Identify which cell holds the provided text, then report its (X, Y) central coordinate. 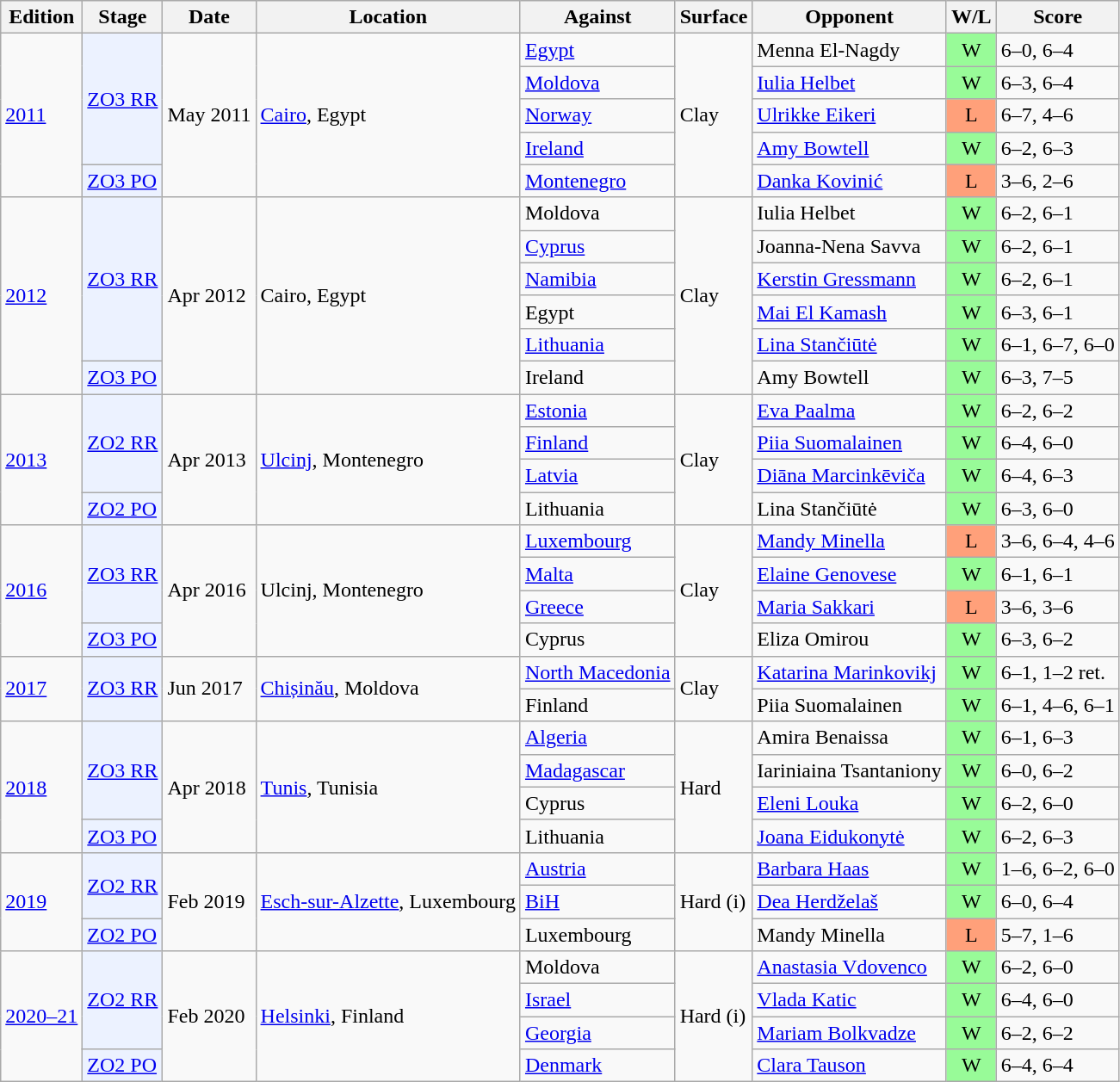
Helsinki, Finland (387, 1017)
2013 (41, 460)
W/L (971, 17)
Kerstin Gressmann (850, 279)
3–6, 3–6 (1057, 607)
6–3, 6–1 (1057, 312)
Stage (122, 17)
Clara Tauson (850, 1066)
Chișinău, Moldova (387, 689)
Eva Paalma (850, 411)
Feb 2020 (209, 1017)
Amira Benaissa (850, 738)
Maria Sakkari (850, 607)
6–1, 6–7, 6–0 (1057, 344)
Jun 2017 (209, 689)
Tunis, Tunisia (387, 787)
6–3, 6–4 (1057, 83)
Greece (597, 607)
Opponent (850, 17)
2012 (41, 295)
Menna El-Nagdy (850, 50)
2019 (41, 901)
6–0, 6–2 (1057, 770)
Score (1057, 17)
Georgia (597, 1033)
6–1, 6–1 (1057, 574)
Algeria (597, 738)
Anastasia Vdovenco (850, 968)
Feb 2019 (209, 901)
Diāna Marcinkēviča (850, 476)
2018 (41, 787)
Barbara Haas (850, 869)
2020–21 (41, 1017)
6–4, 6–3 (1057, 476)
6–3, 6–2 (1057, 640)
Malta (597, 574)
2016 (41, 590)
Apr 2016 (209, 590)
Eleni Louka (850, 803)
6–7, 4–6 (1057, 115)
Ulrikke Eikeri (850, 115)
3–6, 2–6 (1057, 181)
North Macedonia (597, 672)
Against (597, 17)
2017 (41, 689)
Apr 2013 (209, 460)
3–6, 6–4, 4–6 (1057, 541)
Location (387, 17)
Danka Kovinić (850, 181)
Katarina Marinkovikj (850, 672)
Esch-sur-Alzette, Luxembourg (387, 901)
Denmark (597, 1066)
Apr 2012 (209, 295)
Israel (597, 1000)
Mariam Bolkvadze (850, 1033)
Iariniaina Tsantaniony (850, 770)
2011 (41, 115)
BiH (597, 901)
Joanna-Nena Savva (850, 246)
Eliza Omirou (850, 640)
Surface (714, 17)
May 2011 (209, 115)
5–7, 1–6 (1057, 934)
Edition (41, 17)
1–6, 6–2, 6–0 (1057, 869)
Apr 2018 (209, 787)
Austria (597, 869)
Norway (597, 115)
6–3, 7–5 (1057, 377)
6–3, 6–0 (1057, 509)
Montenegro (597, 181)
Vlada Katic (850, 1000)
Madagascar (597, 770)
Namibia (597, 279)
Hard (714, 787)
Joana Eidukonytė (850, 836)
Latvia (597, 476)
Date (209, 17)
Mai El Kamash (850, 312)
Elaine Genovese (850, 574)
6–1, 4–6, 6–1 (1057, 705)
Dea Herdželaš (850, 901)
Estonia (597, 411)
6–1, 1–2 ret. (1057, 672)
6–1, 6–3 (1057, 738)
6–4, 6–4 (1057, 1066)
